Return [x, y] of the center of cell containing provided text 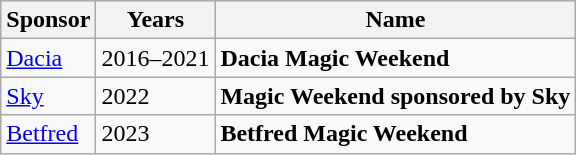
Sky [48, 96]
Magic Weekend sponsored by Sky [396, 96]
Betfred Magic Weekend [396, 134]
2016–2021 [156, 58]
Betfred [48, 134]
Dacia [48, 58]
2023 [156, 134]
Sponsor [48, 20]
Years [156, 20]
Dacia Magic Weekend [396, 58]
Name [396, 20]
2022 [156, 96]
